Identify which cell holds the provided text, then report its [x, y] central coordinate. 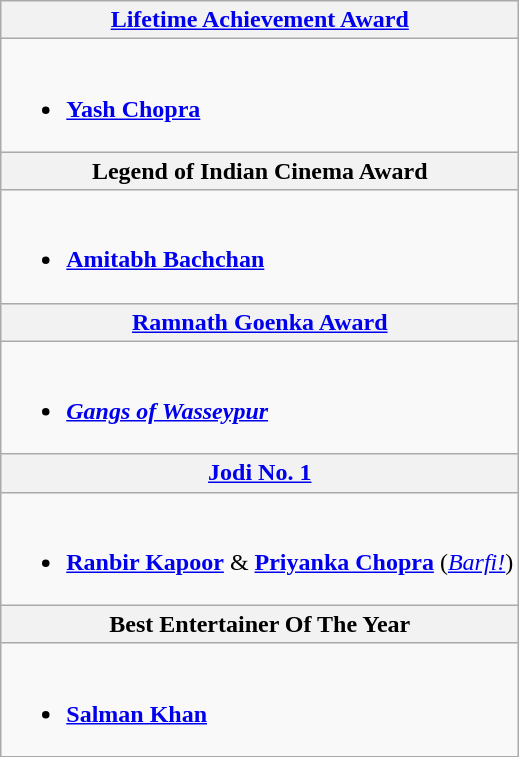
Yash Chopra [260, 96]
Salman Khan [260, 700]
Gangs of Wasseypur [260, 398]
Jodi No. 1 [260, 473]
Best Entertainer Of The Year [260, 624]
Legend of Indian Cinema Award [260, 171]
Ramnath Goenka Award [260, 322]
Amitabh Bachchan [260, 246]
Lifetime Achievement Award [260, 20]
Ranbir Kapoor & Priyanka Chopra (Barfi!) [260, 548]
